Output the [X, Y] coordinate of the center of the cell containing the given text.  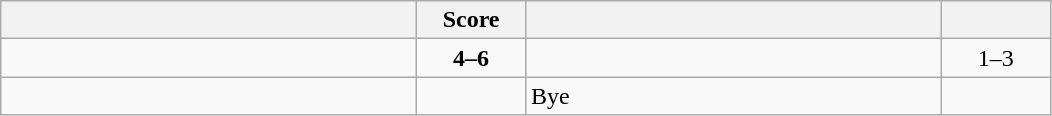
1–3 [996, 58]
4–6 [472, 58]
Bye [733, 96]
Score [472, 20]
